Extract the (x, y) coordinate from the center of the cell holding the provided text.  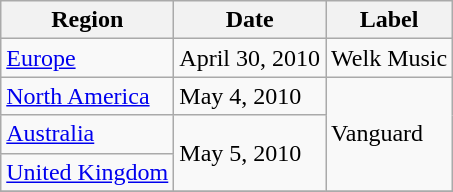
April 30, 2010 (250, 58)
United Kingdom (88, 172)
Region (88, 20)
North America (88, 96)
Label (390, 20)
Date (250, 20)
May 5, 2010 (250, 153)
Europe (88, 58)
May 4, 2010 (250, 96)
Welk Music (390, 58)
Australia (88, 134)
Vanguard (390, 134)
